Detect which cell encompasses the target text, then output its [X, Y] center coordinate. 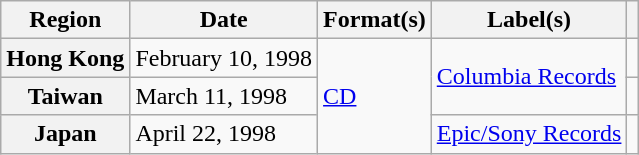
Columbia Records [529, 77]
Date [224, 20]
Taiwan [66, 96]
Label(s) [529, 20]
Epic/Sony Records [529, 134]
Region [66, 20]
March 11, 1998 [224, 96]
Hong Kong [66, 58]
February 10, 1998 [224, 58]
CD [375, 96]
April 22, 1998 [224, 134]
Format(s) [375, 20]
Japan [66, 134]
